Locate the cell with the specified text and output its (x, y) center coordinate. 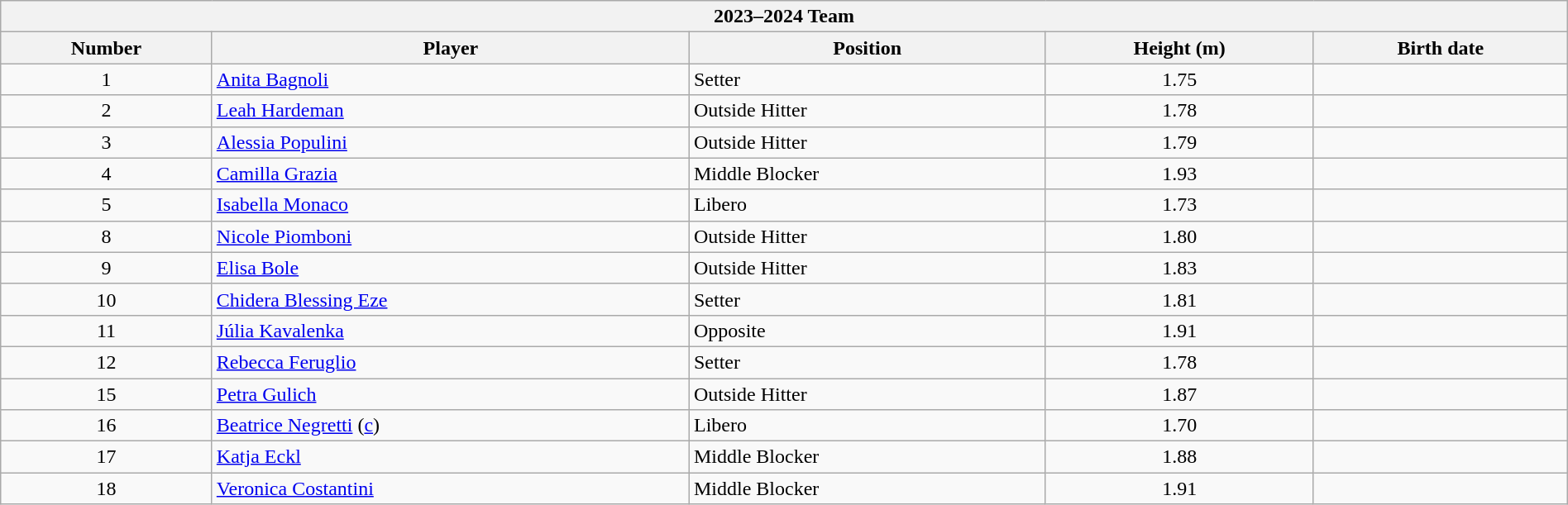
Leah Hardeman (450, 111)
18 (107, 488)
4 (107, 174)
9 (107, 268)
Position (867, 48)
Opposite (867, 331)
1.75 (1179, 79)
1.70 (1179, 426)
Petra Gulich (450, 394)
12 (107, 362)
Camilla Grazia (450, 174)
Elisa Bole (450, 268)
3 (107, 142)
16 (107, 426)
Nicole Piomboni (450, 236)
Height (m) (1179, 48)
1.93 (1179, 174)
Anita Bagnoli (450, 79)
2023–2024 Team (784, 17)
Alessia Populini (450, 142)
1.73 (1179, 205)
5 (107, 205)
1.80 (1179, 236)
15 (107, 394)
Player (450, 48)
1.79 (1179, 142)
Chidera Blessing Eze (450, 299)
Rebecca Feruglio (450, 362)
1.81 (1179, 299)
17 (107, 457)
1.87 (1179, 394)
1.83 (1179, 268)
11 (107, 331)
1.88 (1179, 457)
Number (107, 48)
2 (107, 111)
Júlia Kavalenka (450, 331)
1 (107, 79)
Veronica Costantini (450, 488)
8 (107, 236)
10 (107, 299)
Katja Eckl (450, 457)
Beatrice Negretti (c) (450, 426)
Birth date (1441, 48)
Isabella Monaco (450, 205)
